Pinpoint the cell where the given text exists, returning its [X, Y] midpoint coordinate. 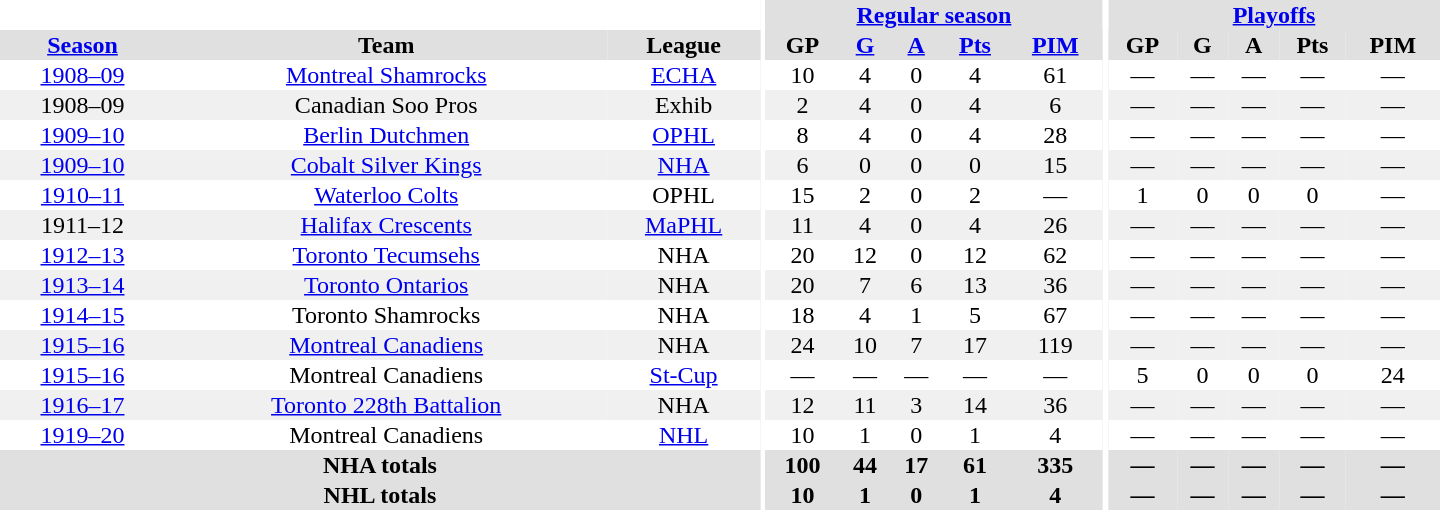
NHL totals [380, 495]
1916–17 [82, 405]
Toronto 228th Battalion [386, 405]
100 [802, 465]
1913–14 [82, 285]
13 [975, 285]
Toronto Shamrocks [386, 315]
18 [802, 315]
Playoffs [1274, 15]
Cobalt Silver Kings [386, 165]
Berlin Dutchmen [386, 135]
Team [386, 45]
8 [802, 135]
Halifax Crescents [386, 225]
MaPHL [683, 225]
1914–15 [82, 315]
Toronto Tecumsehs [386, 255]
14 [975, 405]
44 [864, 465]
NHL [683, 435]
1911–12 [82, 225]
28 [1055, 135]
Montreal Shamrocks [386, 75]
26 [1055, 225]
1910–11 [82, 195]
Canadian Soo Pros [386, 105]
ECHA [683, 75]
League [683, 45]
67 [1055, 315]
Toronto Ontarios [386, 285]
335 [1055, 465]
Waterloo Colts [386, 195]
1912–13 [82, 255]
St-Cup [683, 375]
Season [82, 45]
Exhib [683, 105]
1919–20 [82, 435]
119 [1055, 345]
NHA totals [380, 465]
62 [1055, 255]
Regular season [934, 15]
3 [916, 405]
